Search for the cell housing the specified text and yield its (x, y) center coordinate. 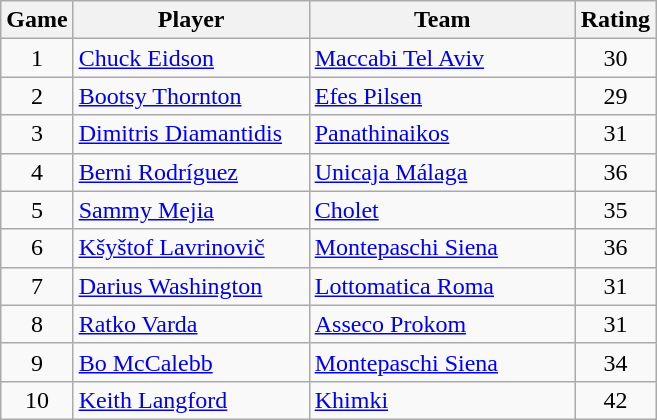
Rating (615, 20)
34 (615, 362)
35 (615, 210)
Unicaja Málaga (442, 172)
7 (37, 286)
Panathinaikos (442, 134)
Efes Pilsen (442, 96)
29 (615, 96)
1 (37, 58)
Kšyštof Lavrinovič (191, 248)
Maccabi Tel Aviv (442, 58)
Lottomatica Roma (442, 286)
Bootsy Thornton (191, 96)
Player (191, 20)
Berni Rodríguez (191, 172)
Dimitris Diamantidis (191, 134)
5 (37, 210)
Game (37, 20)
30 (615, 58)
Sammy Mejia (191, 210)
10 (37, 400)
Darius Washington (191, 286)
Team (442, 20)
Bo McCalebb (191, 362)
2 (37, 96)
Chuck Eidson (191, 58)
Keith Langford (191, 400)
8 (37, 324)
6 (37, 248)
Ratko Varda (191, 324)
Khimki (442, 400)
3 (37, 134)
4 (37, 172)
9 (37, 362)
Asseco Prokom (442, 324)
42 (615, 400)
Cholet (442, 210)
